From the cell containing the given text, extract its center point as (x, y) coordinate. 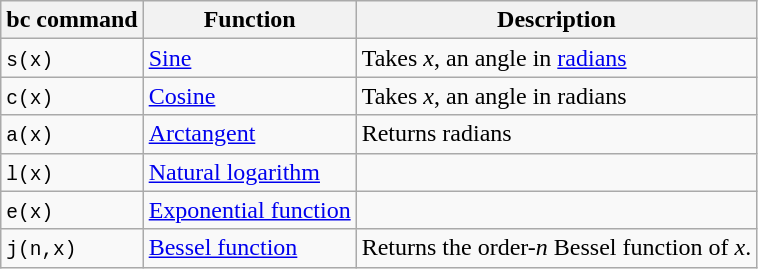
Description (556, 20)
bc command (72, 20)
Function (250, 20)
Sine (250, 58)
Exponential function (250, 210)
Natural logarithm (250, 172)
e(x) (72, 210)
c(x) (72, 96)
Returns the order-n Bessel function of x. (556, 248)
a(x) (72, 134)
s(x) (72, 58)
Cosine (250, 96)
Returns radians (556, 134)
Arctangent (250, 134)
l(x) (72, 172)
Bessel function (250, 248)
j(n,x) (72, 248)
